Provide the (x, y) coordinate of the cell's center where the given text is located.  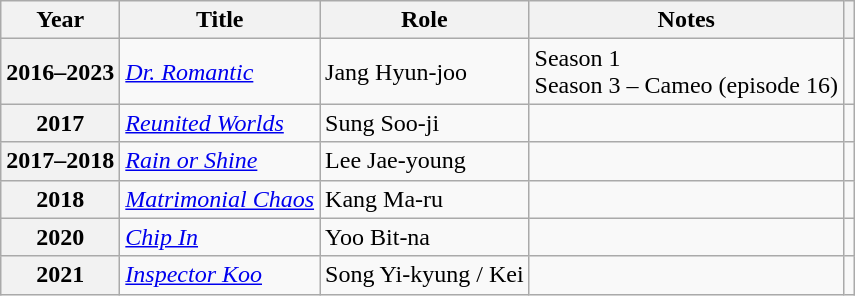
Year (60, 20)
Yoo Bit-na (425, 237)
Title (220, 20)
Matrimonial Chaos (220, 199)
2021 (60, 275)
Role (425, 20)
2020 (60, 237)
Rain or Shine (220, 161)
Song Yi-kyung / Kei (425, 275)
Kang Ma-ru (425, 199)
2017–2018 (60, 161)
Inspector Koo (220, 275)
Jang Hyun-joo (425, 72)
Lee Jae-young (425, 161)
Dr. Romantic (220, 72)
Chip In (220, 237)
2018 (60, 199)
2017 (60, 123)
Sung Soo-ji (425, 123)
Reunited Worlds (220, 123)
2016–2023 (60, 72)
Notes (686, 20)
Season 1Season 3 – Cameo (episode 16) (686, 72)
